Scan for the cell matching the given text and deliver its [x, y] coordinate at center. 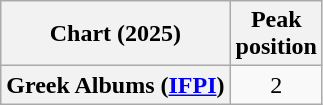
Chart (2025) [116, 34]
Greek Albums (IFPI) [116, 85]
2 [276, 85]
Peakposition [276, 34]
